Scan for the cell matching the given text and deliver its (x, y) coordinate at center. 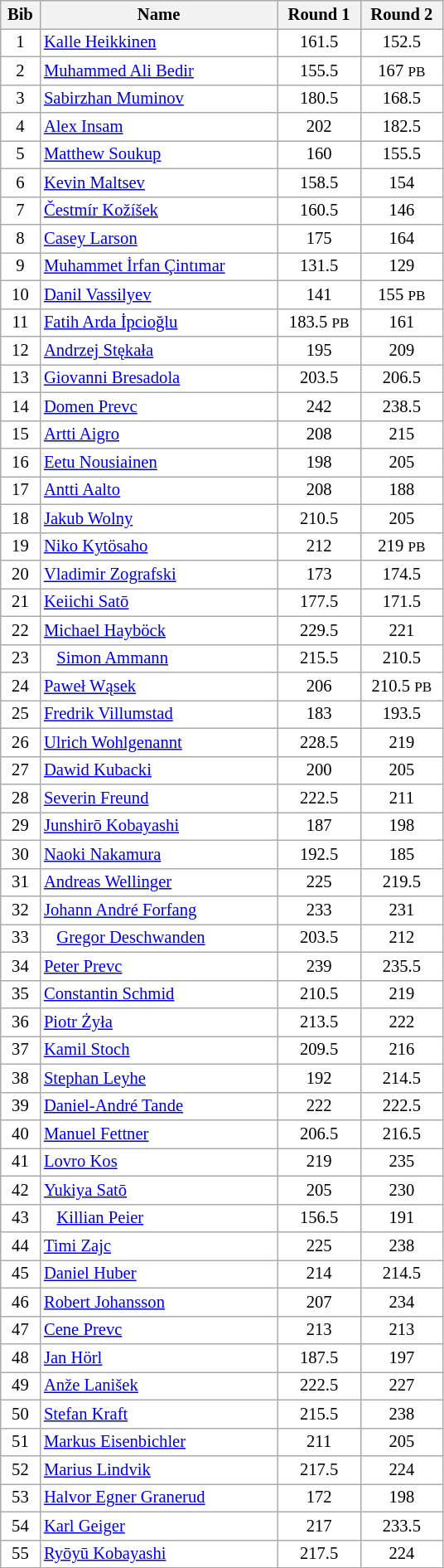
168.5 (402, 99)
172 (319, 1498)
Domen Prevc (159, 406)
202 (319, 127)
160.5 (319, 211)
Daniel-André Tande (159, 1106)
239 (319, 966)
Michael Hayböck (159, 630)
216.5 (402, 1134)
36 (20, 1022)
167 PB (402, 70)
Jakub Wolny (159, 518)
Constantin Schmid (159, 994)
31 (20, 882)
207 (319, 1302)
25 (20, 714)
Bib (20, 14)
175 (319, 238)
5 (20, 154)
4 (20, 127)
Marius Lindvik (159, 1470)
187 (319, 826)
Daniel Huber (159, 1274)
Kevin Maltsev (159, 182)
Simon Ammann (159, 658)
23 (20, 658)
Vladimir Zografski (159, 575)
Cene Prevc (159, 1330)
34 (20, 966)
17 (20, 490)
43 (20, 1218)
242 (319, 406)
6 (20, 182)
Antti Aalto (159, 490)
Casey Larson (159, 238)
156.5 (319, 1218)
35 (20, 994)
229.5 (319, 630)
41 (20, 1162)
55 (20, 1554)
Johann André Forfang (159, 910)
219.5 (402, 882)
177.5 (319, 602)
215 (402, 434)
129 (402, 266)
44 (20, 1246)
Name (159, 14)
42 (20, 1190)
Piotr Żyła (159, 1022)
26 (20, 742)
Karl Geiger (159, 1526)
Muhammet İrfan Çintımar (159, 266)
192 (319, 1078)
16 (20, 462)
22 (20, 630)
21 (20, 602)
160 (319, 154)
Sabirzhan Muminov (159, 99)
7 (20, 211)
Anže Lanišek (159, 1386)
37 (20, 1050)
195 (319, 351)
193.5 (402, 714)
227 (402, 1386)
173 (319, 575)
10 (20, 294)
Čestmír Kožíšek (159, 211)
209 (402, 351)
Gregor Deschwanden (159, 938)
46 (20, 1302)
Danil Vassilyev (159, 294)
Robert Johansson (159, 1302)
214 (319, 1274)
213.5 (319, 1022)
30 (20, 854)
48 (20, 1357)
Peter Prevc (159, 966)
Stephan Leyhe (159, 1078)
53 (20, 1498)
233.5 (402, 1526)
217 (319, 1526)
Severin Freund (159, 799)
Fredrik Villumstad (159, 714)
Dawid Kubacki (159, 770)
221 (402, 630)
24 (20, 686)
Yukiya Satō (159, 1190)
38 (20, 1078)
206 (319, 686)
Jan Hörl (159, 1357)
216 (402, 1050)
50 (20, 1414)
210.5 PB (402, 686)
Naoki Nakamura (159, 854)
188 (402, 490)
Manuel Fettner (159, 1134)
2 (20, 70)
11 (20, 323)
Fatih Arda İpcioğlu (159, 323)
197 (402, 1357)
15 (20, 434)
40 (20, 1134)
Lovro Kos (159, 1162)
191 (402, 1218)
174.5 (402, 575)
14 (20, 406)
238.5 (402, 406)
209.5 (319, 1050)
Kamil Stoch (159, 1050)
161 (402, 323)
219 PB (402, 546)
155 PB (402, 294)
Killian Peier (159, 1218)
Halvor Egner Granerud (159, 1498)
3 (20, 99)
27 (20, 770)
Junshirō Kobayashi (159, 826)
171.5 (402, 602)
12 (20, 351)
234 (402, 1302)
Paweł Wąsek (159, 686)
54 (20, 1526)
235.5 (402, 966)
Round 2 (402, 14)
Matthew Soukup (159, 154)
51 (20, 1442)
Round 1 (319, 14)
231 (402, 910)
154 (402, 182)
180.5 (319, 99)
161.5 (319, 42)
33 (20, 938)
Artti Aigro (159, 434)
182.5 (402, 127)
164 (402, 238)
Muhammed Ali Bedir (159, 70)
28 (20, 799)
228.5 (319, 742)
141 (319, 294)
32 (20, 910)
Ulrich Wohlgenannt (159, 742)
185 (402, 854)
20 (20, 575)
192.5 (319, 854)
Stefan Kraft (159, 1414)
235 (402, 1162)
1 (20, 42)
158.5 (319, 182)
Markus Eisenbichler (159, 1442)
230 (402, 1190)
Kalle Heikkinen (159, 42)
Ryōyū Kobayashi (159, 1554)
Keiichi Satō (159, 602)
49 (20, 1386)
29 (20, 826)
146 (402, 211)
39 (20, 1106)
19 (20, 546)
Andreas Wellinger (159, 882)
Giovanni Bresadola (159, 378)
Alex Insam (159, 127)
187.5 (319, 1357)
13 (20, 378)
131.5 (319, 266)
47 (20, 1330)
233 (319, 910)
183.5 PB (319, 323)
45 (20, 1274)
18 (20, 518)
152.5 (402, 42)
Timi Zajc (159, 1246)
9 (20, 266)
183 (319, 714)
Andrzej Stękała (159, 351)
Eetu Nousiainen (159, 462)
Niko Kytösaho (159, 546)
52 (20, 1470)
8 (20, 238)
200 (319, 770)
